Capture the cell that displays the provided text and extract its [X, Y] central coordinate. 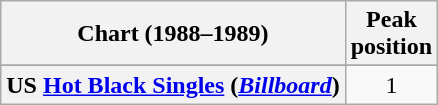
Peakposition [391, 34]
US Hot Black Singles (Billboard) [173, 85]
Chart (1988–1989) [173, 34]
1 [391, 85]
